Detect which cell encompasses the target text, then output its (X, Y) center coordinate. 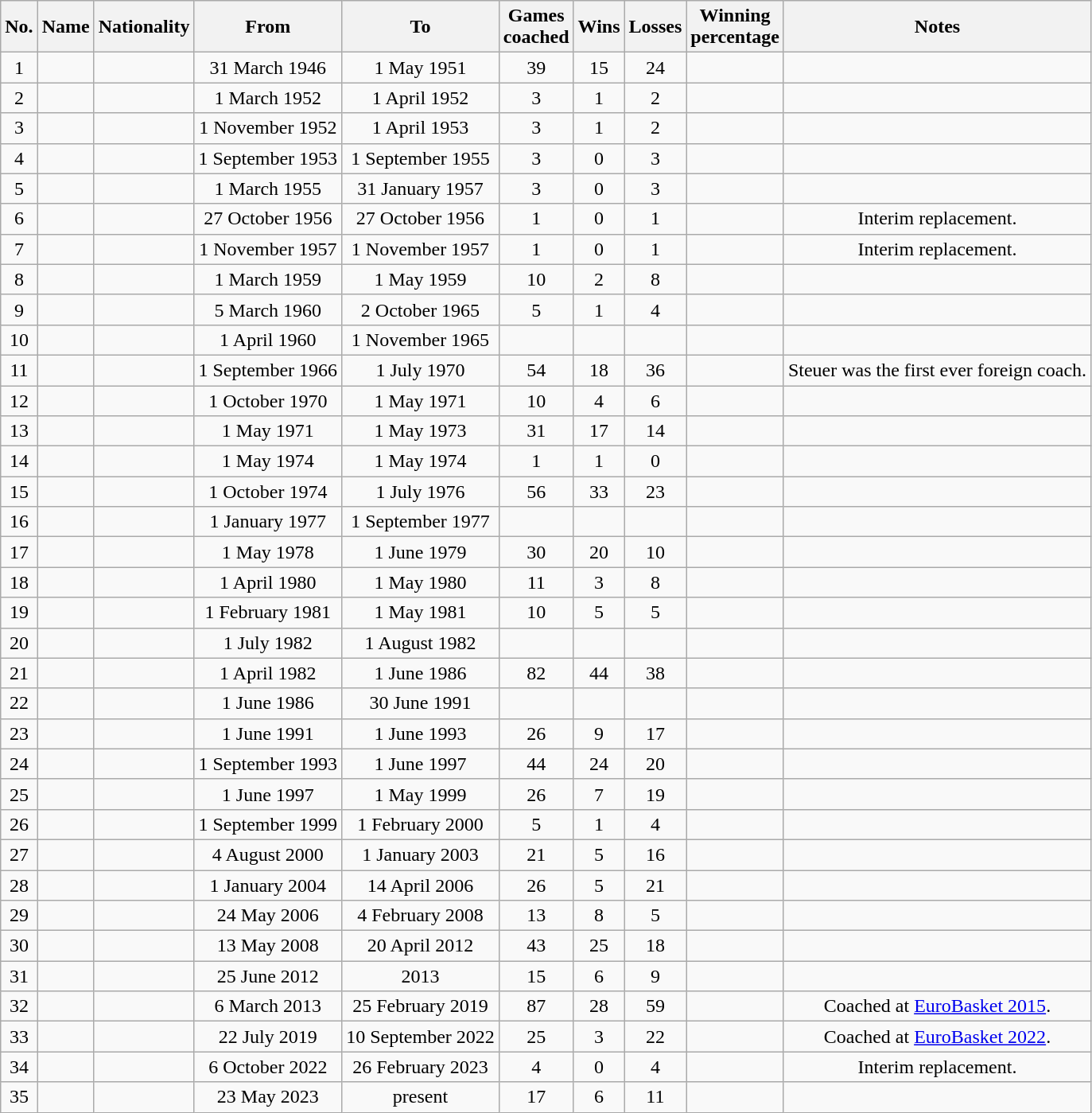
5 March 1960 (268, 309)
Losses (655, 27)
1 September 1993 (268, 764)
13 May 2008 (268, 946)
6 October 2022 (268, 1067)
Nationality (144, 27)
1 September 1999 (268, 824)
6 March 2013 (268, 1006)
30 June 1991 (421, 703)
35 (19, 1097)
1 April 1953 (421, 128)
1 May 1978 (268, 552)
Coached at EuroBasket 2022. (937, 1037)
20 April 2012 (421, 946)
2 October 1965 (421, 309)
31 January 1957 (421, 189)
1 May 1999 (421, 794)
1 March 1955 (268, 189)
1 September 1966 (268, 370)
1 September 1955 (421, 158)
1 August 1982 (421, 643)
14 April 2006 (421, 885)
present (421, 1097)
1 May 1973 (421, 431)
1 January 2004 (268, 885)
Coached at EuroBasket 2015. (937, 1006)
1 July 1982 (268, 643)
4 February 2008 (421, 916)
1 January 2003 (421, 854)
1 November 1952 (268, 128)
10 September 2022 (421, 1037)
32 (19, 1006)
1 April 1982 (268, 673)
1 April 1980 (268, 582)
Name (65, 27)
1 September 1953 (268, 158)
1 March 1959 (268, 279)
From (268, 27)
Games coached (536, 27)
29 (19, 916)
2013 (421, 976)
12 (19, 400)
1 October 1970 (268, 400)
38 (655, 673)
Steuer was the first ever foreign coach. (937, 370)
1 May 1980 (421, 582)
1 February 2000 (421, 824)
31 March 1946 (268, 68)
25 February 2019 (421, 1006)
1 April 1960 (268, 340)
Winningpercentage (735, 27)
1 June 1993 (421, 734)
1 June 1991 (268, 734)
No. (19, 27)
39 (536, 68)
1 September 1977 (421, 522)
26 February 2023 (421, 1067)
82 (536, 673)
1 October 1974 (268, 492)
1 March 1952 (268, 98)
Notes (937, 27)
27 (19, 854)
To (421, 27)
Wins (599, 27)
54 (536, 370)
1 May 1981 (421, 613)
1 November 1965 (421, 340)
87 (536, 1006)
25 June 2012 (268, 976)
36 (655, 370)
1 April 1952 (421, 98)
24 May 2006 (268, 916)
1 July 1976 (421, 492)
1 January 1977 (268, 522)
56 (536, 492)
43 (536, 946)
59 (655, 1006)
34 (19, 1067)
1 June 1979 (421, 552)
1 February 1981 (268, 613)
1 July 1970 (421, 370)
23 May 2023 (268, 1097)
1 May 1959 (421, 279)
4 August 2000 (268, 854)
1 May 1951 (421, 68)
22 July 2019 (268, 1037)
